Find where the given text appears and provide that cell's center as [x, y] coordinate. 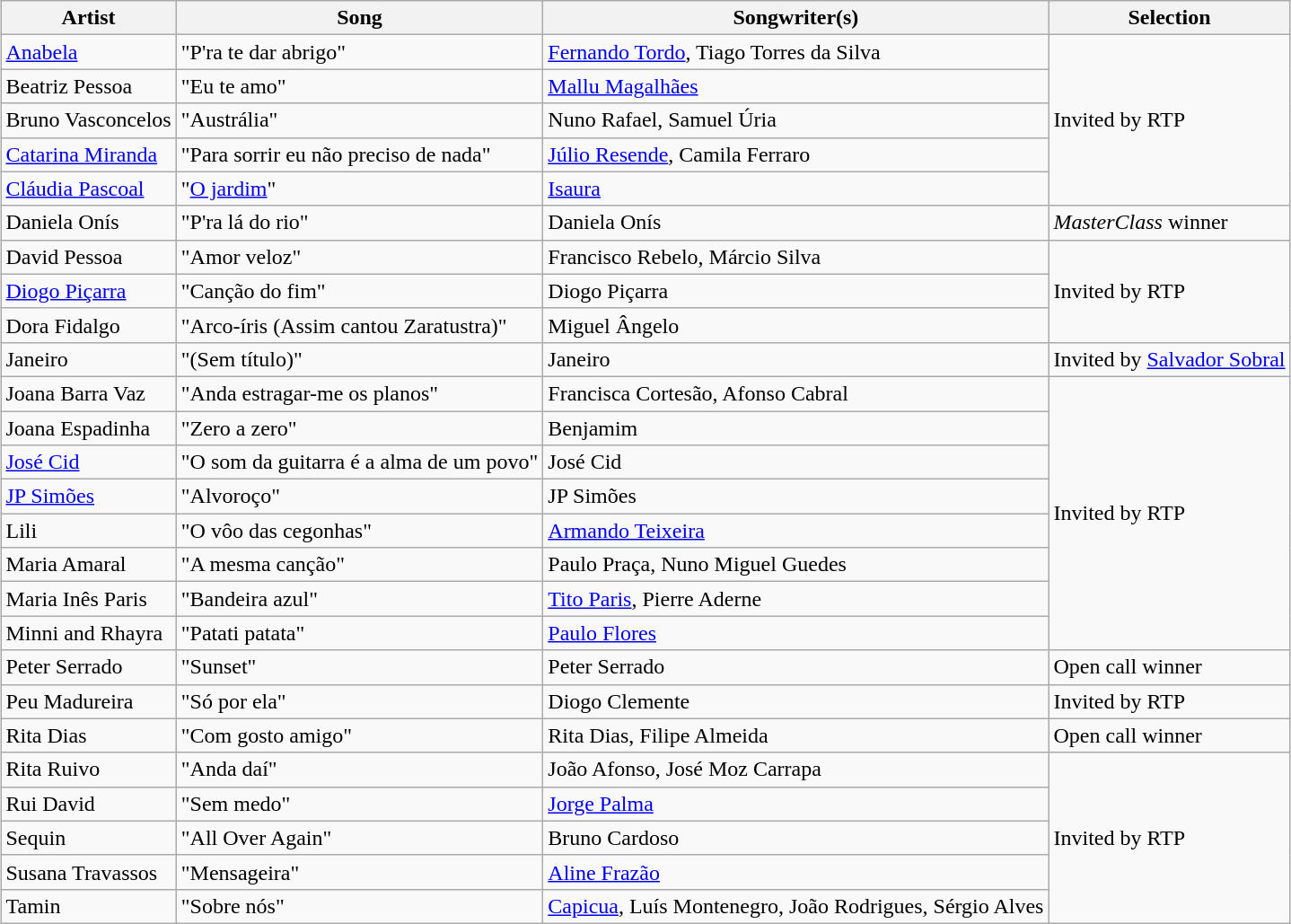
"Bandeira azul" [359, 599]
Rita Ruivo [88, 770]
Júlio Resende, Camila Ferraro [795, 154]
Anabela [88, 52]
Rita Dias, Filipe Almeida [795, 735]
"P'ra lá do rio" [359, 223]
"Mensageira" [359, 872]
Dora Fidalgo [88, 325]
Tito Paris, Pierre Aderne [795, 599]
Cláudia Pascoal [88, 189]
Songwriter(s) [795, 18]
"Amor veloz" [359, 257]
"Patati patata" [359, 633]
Minni and Rhayra [88, 633]
MasterClass winner [1169, 223]
Isaura [795, 189]
Maria Inês Paris [88, 599]
Rita Dias [88, 735]
"A mesma canção" [359, 565]
Bruno Cardoso [795, 838]
Armando Teixeira [795, 531]
"Eu te amo" [359, 86]
"O som da guitarra é a alma de um povo" [359, 462]
Fernando Tordo, Tiago Torres da Silva [795, 52]
Miguel Ângelo [795, 325]
"Canção do fim" [359, 291]
Aline Frazão [795, 872]
Mallu Magalhães [795, 86]
"Sem medo" [359, 804]
Paulo Flores [795, 633]
"Sunset" [359, 667]
Maria Amaral [88, 565]
"Austrália" [359, 120]
"Anda estragar-me os planos" [359, 393]
Susana Travassos [88, 872]
Beatriz Pessoa [88, 86]
Lili [88, 531]
Paulo Praça, Nuno Miguel Guedes [795, 565]
David Pessoa [88, 257]
Sequin [88, 838]
Rui David [88, 804]
"Anda daí" [359, 770]
Benjamim [795, 428]
Song [359, 18]
"Só por ela" [359, 701]
"Com gosto amigo" [359, 735]
"O vôo das cegonhas" [359, 531]
Bruno Vasconcelos [88, 120]
João Afonso, José Moz Carrapa [795, 770]
"(Sem título)" [359, 359]
Invited by Salvador Sobral [1169, 359]
"Arco-íris (Assim cantou Zaratustra)" [359, 325]
Selection [1169, 18]
"P'ra te dar abrigo" [359, 52]
Tamin [88, 906]
Catarina Miranda [88, 154]
"All Over Again" [359, 838]
"Alvoroço" [359, 497]
Joana Espadinha [88, 428]
Artist [88, 18]
"Para sorrir eu não preciso de nada" [359, 154]
Capicua, Luís Montenegro, João Rodrigues, Sérgio Alves [795, 906]
Francisca Cortesão, Afonso Cabral [795, 393]
"O jardim" [359, 189]
Diogo Clemente [795, 701]
"Zero a zero" [359, 428]
Joana Barra Vaz [88, 393]
Peu Madureira [88, 701]
Nuno Rafael, Samuel Úria [795, 120]
Jorge Palma [795, 804]
Francisco Rebelo, Márcio Silva [795, 257]
"Sobre nós" [359, 906]
